Extract the [X, Y] coordinate from the center of the cell holding the provided text.  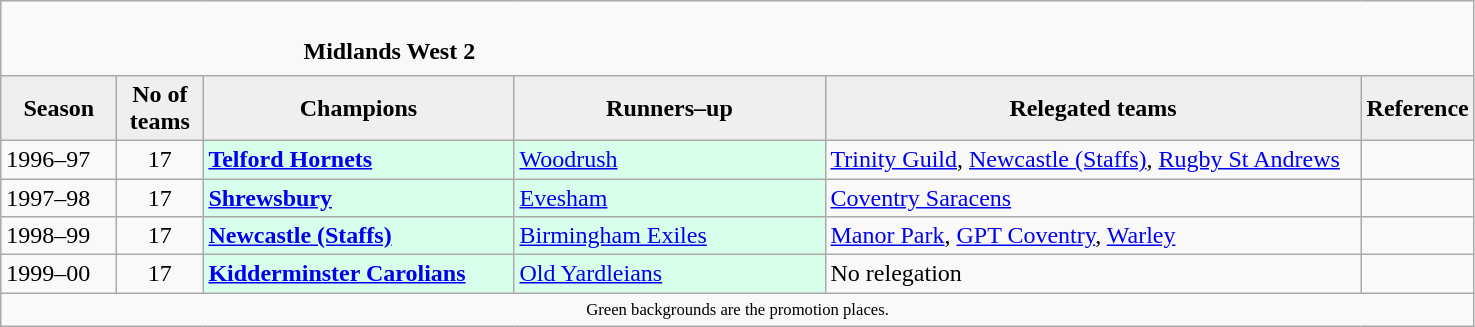
Runners–up [670, 108]
Season [59, 108]
Old Yardleians [670, 274]
Woodrush [670, 159]
Relegated teams [1093, 108]
1999–00 [59, 274]
Kidderminster Carolians [358, 274]
Coventry Saracens [1093, 197]
1998–99 [59, 236]
Telford Hornets [358, 159]
Reference [1418, 108]
Shrewsbury [358, 197]
1996–97 [59, 159]
Newcastle (Staffs) [358, 236]
Green backgrounds are the promotion places. [738, 310]
Evesham [670, 197]
No relegation [1093, 274]
1997–98 [59, 197]
Birmingham Exiles [670, 236]
Trinity Guild, Newcastle (Staffs), Rugby St Andrews [1093, 159]
Champions [358, 108]
No of teams [160, 108]
Manor Park, GPT Coventry, Warley [1093, 236]
